Find where the given text appears and provide that cell's center as [X, Y] coordinate. 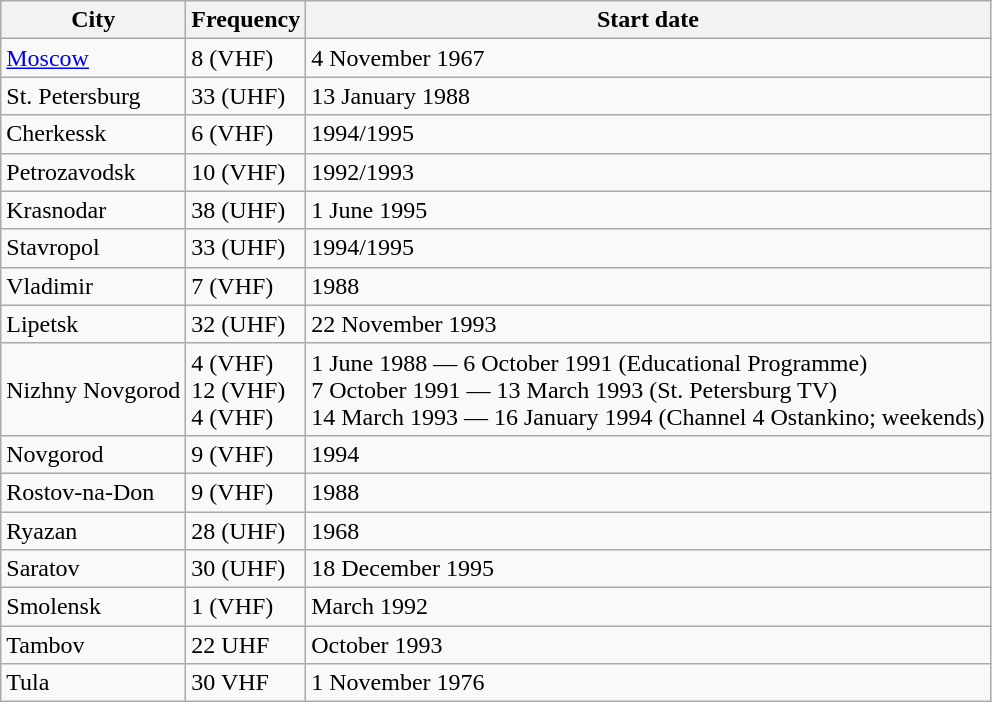
18 December 1995 [648, 569]
1992/1993 [648, 172]
7 (VHF) [246, 286]
1 November 1976 [648, 683]
Start date [648, 20]
Saratov [94, 569]
Lipetsk [94, 324]
1968 [648, 531]
City [94, 20]
October 1993 [648, 645]
10 (VHF) [246, 172]
Krasnodar [94, 210]
Moscow [94, 58]
Cherkessk [94, 134]
38 (UHF) [246, 210]
Smolensk [94, 607]
28 (UHF) [246, 531]
22 November 1993 [648, 324]
1994 [648, 454]
Frequency [246, 20]
Tula [94, 683]
Petrozavodsk [94, 172]
4 (VHF)12 (VHF)4 (VHF) [246, 389]
Novgorod [94, 454]
1 June 1995 [648, 210]
March 1992 [648, 607]
Ryazan [94, 531]
Tambov [94, 645]
St. Petersburg [94, 96]
Rostov-na-Don [94, 492]
Stavropol [94, 248]
13 January 1988 [648, 96]
6 (VHF) [246, 134]
30 (UHF) [246, 569]
32 (UHF) [246, 324]
1 (VHF) [246, 607]
Vladimir [94, 286]
4 November 1967 [648, 58]
8 (VHF) [246, 58]
30 VHF [246, 683]
22 UHF [246, 645]
Nizhny Novgorod [94, 389]
